Return the [X, Y] coordinate for the center point of the cell that contains the specified text.  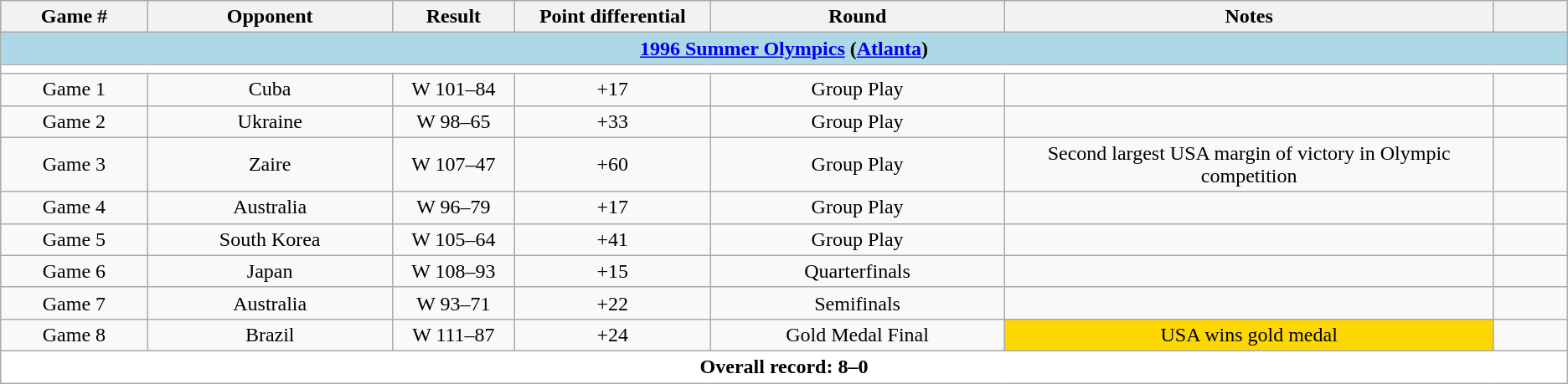
South Korea [270, 239]
W 111–87 [453, 335]
Game # [74, 17]
Zaire [270, 164]
W 96–79 [453, 207]
Game 8 [74, 335]
W 101–84 [453, 90]
Game 5 [74, 239]
Round [858, 17]
Overall record: 8–0 [784, 366]
Gold Medal Final [858, 335]
Semifinals [858, 303]
Game 3 [74, 164]
Result [453, 17]
Japan [270, 271]
Game 6 [74, 271]
Cuba [270, 90]
W 108–93 [453, 271]
USA wins gold medal [1250, 335]
+15 [612, 271]
+60 [612, 164]
Game 2 [74, 121]
Opponent [270, 17]
Game 1 [74, 90]
Point differential [612, 17]
+22 [612, 303]
Ukraine [270, 121]
W 107–47 [453, 164]
Game 4 [74, 207]
Quarterfinals [858, 271]
W 105–64 [453, 239]
+24 [612, 335]
+33 [612, 121]
Brazil [270, 335]
1996 Summer Olympics (Atlanta) [784, 49]
Notes [1250, 17]
W 98–65 [453, 121]
W 93–71 [453, 303]
Second largest USA margin of victory in Olympic competition [1250, 164]
Game 7 [74, 303]
+41 [612, 239]
